Return the [x, y] coordinate for the center point of the cell that contains the specified text.  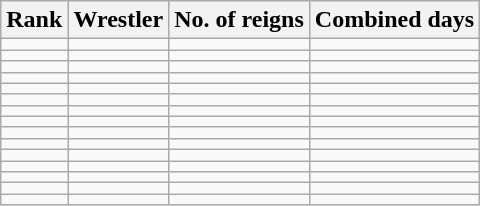
No. of reigns [240, 20]
Wrestler [118, 20]
Rank [34, 20]
Combined days [394, 20]
